Return the (x, y) coordinate for the center point of the cell that contains the specified text.  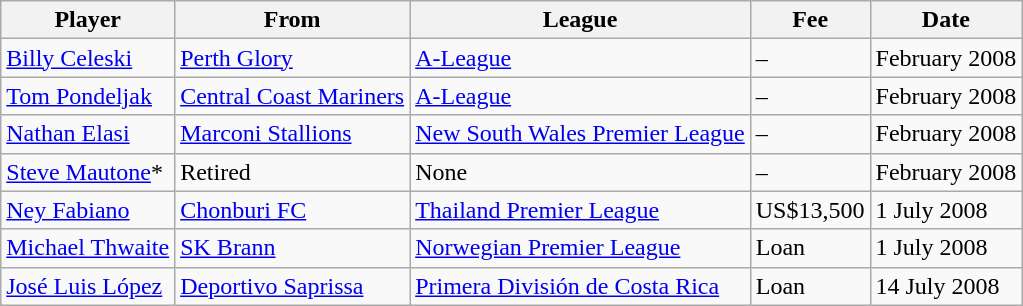
Fee (810, 20)
Nathan Elasi (88, 134)
Player (88, 20)
Ney Fabiano (88, 210)
US$13,500 (810, 210)
From (292, 20)
Billy Celeski (88, 58)
Chonburi FC (292, 210)
Thailand Premier League (580, 210)
Michael Thwaite (88, 248)
Date (946, 20)
Central Coast Mariners (292, 96)
Primera División de Costa Rica (580, 286)
Retired (292, 172)
Perth Glory (292, 58)
None (580, 172)
SK Brann (292, 248)
Tom Pondeljak (88, 96)
José Luis López (88, 286)
Deportivo Saprissa (292, 286)
New South Wales Premier League (580, 134)
League (580, 20)
Marconi Stallions (292, 134)
14 July 2008 (946, 286)
Steve Mautone* (88, 172)
Norwegian Premier League (580, 248)
